Extract the [X, Y] coordinate from the center of the cell holding the provided text.  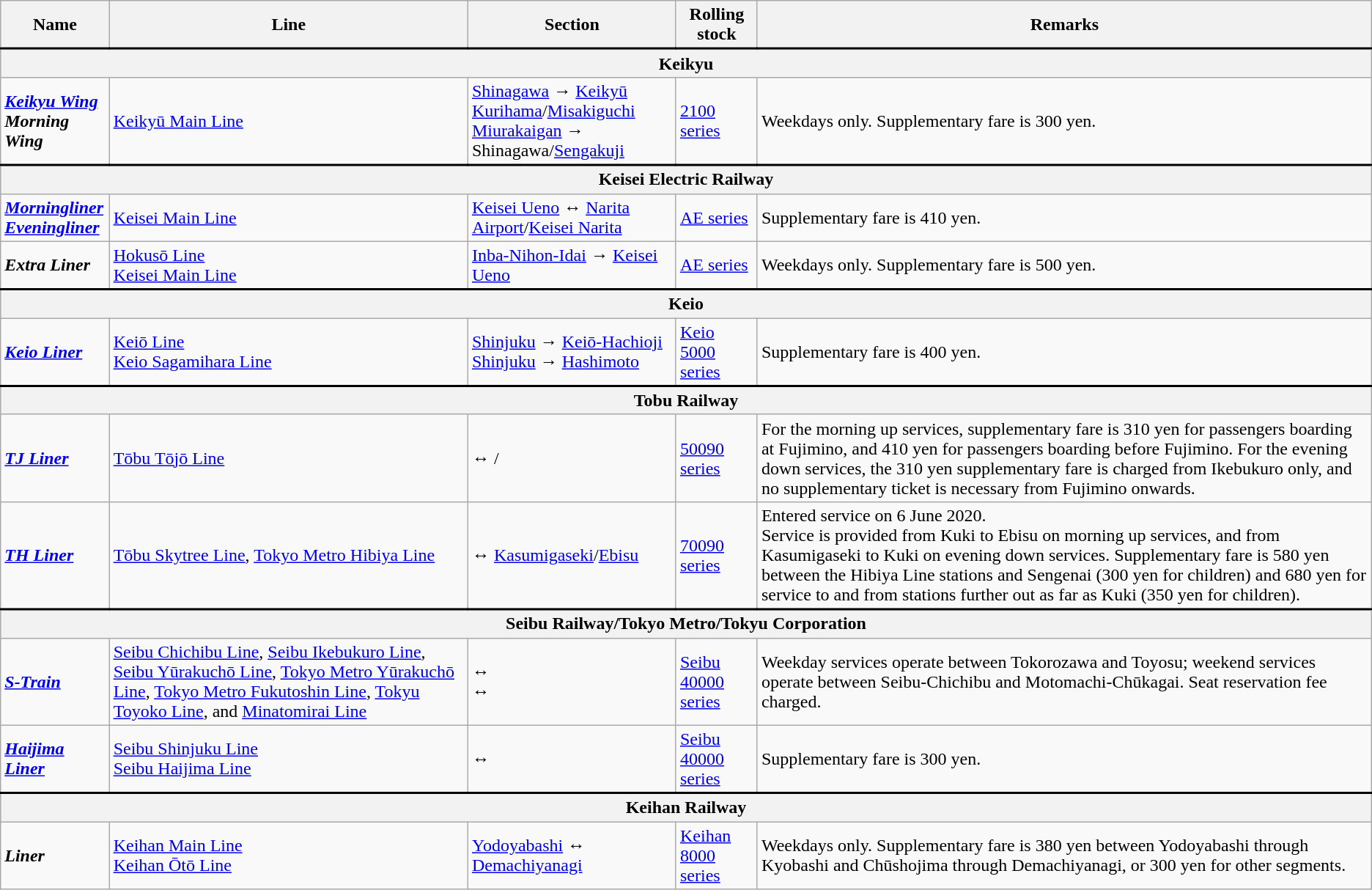
Keisei Electric Railway [686, 179]
Tōbu Skytree Line, Tokyo Metro Hibiya Line [289, 556]
70090 series [717, 556]
50090 series [717, 457]
↔ [572, 760]
Keisei Ueno ↔ Narita Airport/Keisei Narita [572, 217]
Haijima Liner [55, 760]
Keikyū Main Line [289, 121]
Shinjuku → Keiō-HachiojiShinjuku → Hashimoto [572, 352]
Supplementary fare is 300 yen. [1064, 760]
Remarks [1064, 25]
Name [55, 25]
TJ Liner [55, 457]
Seibu Shinjuku LineSeibu Haijima Line [289, 760]
Keio Liner [55, 352]
Yodoyabashi ↔ Demachiyanagi [572, 856]
Keio 5000 series [717, 352]
Tobu Railway [686, 400]
S-Train [55, 682]
↔ Kasumigaseki/Ebisu [572, 556]
TH Liner [55, 556]
Tōbu Tōjō Line [289, 457]
Rolling stock [717, 25]
2100 series [717, 121]
Keikyu WingMorning Wing [55, 121]
Keihan Main LineKeihan Ōtō Line [289, 856]
Extra Liner [55, 265]
Seibu Railway/Tokyo Metro/Tokyu Corporation [686, 623]
Inba-Nihon-Idai → Keisei Ueno [572, 265]
↔ / [572, 457]
Liner [55, 856]
Section [572, 25]
Supplementary fare is 410 yen. [1064, 217]
Keiō LineKeio Sagamihara Line [289, 352]
Keikyu [686, 63]
Weekdays only. Supplementary fare is 300 yen. [1064, 121]
MorninglinerEveningliner [55, 217]
Keisei Main Line [289, 217]
Supplementary fare is 400 yen. [1064, 352]
Line [289, 25]
Shinagawa → Keikyū Kurihama/MisakiguchiMiurakaigan → Shinagawa/Sengakuji [572, 121]
Keio [686, 304]
↔ ↔ [572, 682]
Hokusō LineKeisei Main Line [289, 265]
Keihan 8000 series [717, 856]
Keihan Railway [686, 808]
Weekdays only. Supplementary fare is 500 yen. [1064, 265]
